From the cell containing the given text, extract its center point as [X, Y] coordinate. 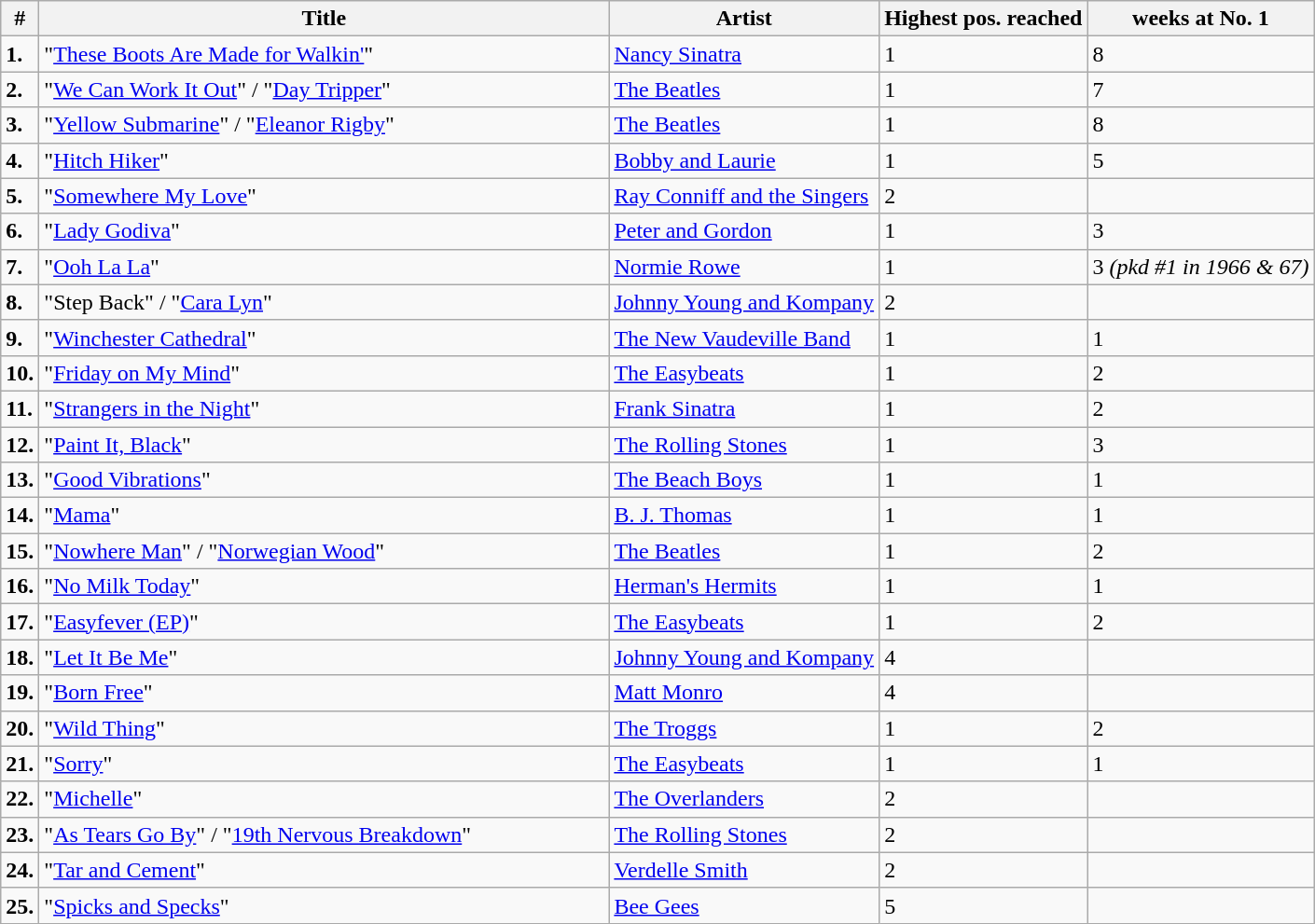
8. [21, 302]
Herman's Hermits [744, 586]
"These Boots Are Made for Walkin'" [325, 54]
"Mama" [325, 516]
The Overlanders [744, 799]
7 [1201, 90]
20. [21, 728]
14. [21, 516]
# [21, 19]
"Yellow Submarine" / "Eleanor Rigby" [325, 125]
"Good Vibrations" [325, 480]
"Wild Thing" [325, 728]
Matt Monro [744, 693]
21. [21, 764]
"Tar and Cement" [325, 870]
Frank Sinatra [744, 408]
"As Tears Go By" / "19th Nervous Breakdown" [325, 834]
"Friday on My Mind" [325, 373]
"Lady Godiva" [325, 231]
24. [21, 870]
B. J. Thomas [744, 516]
25. [21, 905]
The Troggs [744, 728]
19. [21, 693]
Title [325, 19]
Normie Rowe [744, 267]
Verdelle Smith [744, 870]
"Born Free" [325, 693]
Highest pos. reached [983, 19]
7. [21, 267]
3. [21, 125]
The Beach Boys [744, 480]
"No Milk Today" [325, 586]
22. [21, 799]
4. [21, 160]
"Strangers in the Night" [325, 408]
Ray Conniff and the Singers [744, 196]
11. [21, 408]
18. [21, 657]
"Winchester Cathedral" [325, 338]
"Nowhere Man" / "Norwegian Wood" [325, 551]
"Let It Be Me" [325, 657]
Bobby and Laurie [744, 160]
10. [21, 373]
The New Vaudeville Band [744, 338]
"Step Back" / "Cara Lyn" [325, 302]
"Spicks and Specks" [325, 905]
15. [21, 551]
Bee Gees [744, 905]
12. [21, 445]
Nancy Sinatra [744, 54]
5. [21, 196]
"Paint It, Black" [325, 445]
1. [21, 54]
13. [21, 480]
"Hitch Hiker" [325, 160]
3 (pkd #1 in 1966 & 67) [1201, 267]
"Ooh La La" [325, 267]
"Michelle" [325, 799]
"Sorry" [325, 764]
"We Can Work It Out" / "Day Tripper" [325, 90]
Artist [744, 19]
9. [21, 338]
16. [21, 586]
"Somewhere My Love" [325, 196]
"Easyfever (EP)" [325, 622]
Peter and Gordon [744, 231]
weeks at No. 1 [1201, 19]
17. [21, 622]
6. [21, 231]
2. [21, 90]
23. [21, 834]
